Detect which cell encompasses the target text, then output its (x, y) center coordinate. 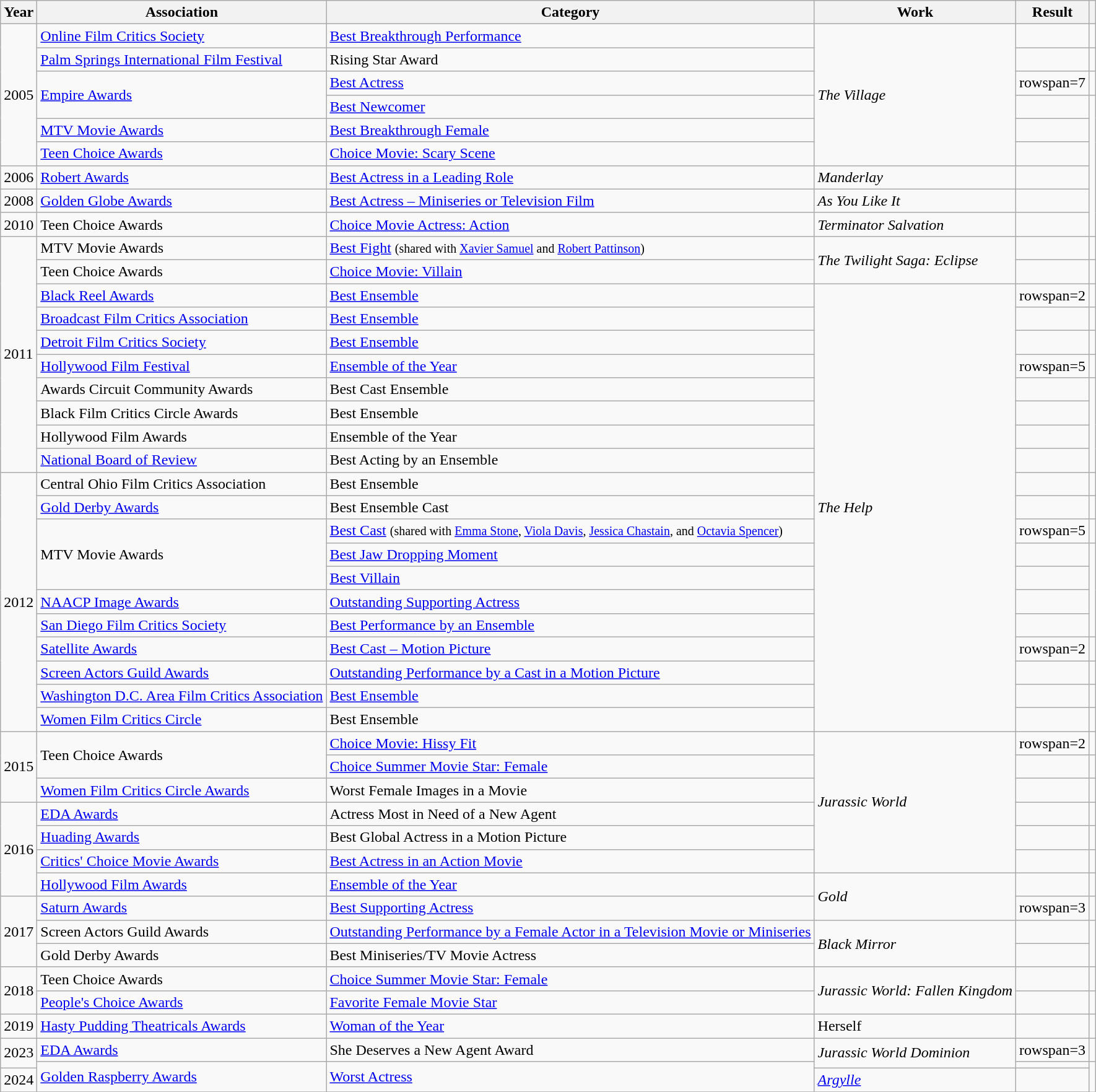
Best Newcomer (570, 107)
Best Acting by an Ensemble (570, 460)
Jurassic World: Fallen Kingdom (915, 990)
Satellite Awards (182, 649)
Detroit Film Critics Society (182, 343)
Woman of the Year (570, 1026)
Jurassic World Dominion (915, 1053)
Work (915, 12)
Gold (915, 896)
Best Miniseries/TV Movie Actress (570, 955)
Herself (915, 1026)
Best Cast – Motion Picture (570, 649)
Best Breakthrough Performance (570, 36)
Year (19, 12)
National Board of Review (182, 460)
Terminator Salvation (915, 224)
2016 (19, 849)
2015 (19, 767)
Best Global Actress in a Motion Picture (570, 837)
Robert Awards (182, 177)
Best Supporting Actress (570, 908)
Women Film Critics Circle (182, 720)
Best Actress in a Leading Role (570, 177)
Best Villain (570, 578)
People's Choice Awards (182, 1002)
Argylle (915, 1080)
2024 (19, 1080)
Best Ensemble Cast (570, 507)
Choice Movie: Villain (570, 271)
Best Actress – Miniseries or Television Film (570, 201)
Hasty Pudding Theatricals Awards (182, 1026)
2005 (19, 95)
2011 (19, 354)
Black Film Critics Circle Awards (182, 413)
Golden Globe Awards (182, 201)
2008 (19, 201)
Best Breakthrough Female (570, 130)
Choice Movie Actress: Action (570, 224)
Palm Springs International Film Festival (182, 59)
Central Ohio Film Critics Association (182, 484)
Best Cast Ensemble (570, 390)
Awards Circuit Community Awards (182, 390)
Empire Awards (182, 95)
Black Mirror (915, 943)
Best Actress (570, 83)
The Help (915, 508)
Outstanding Supporting Actress (570, 601)
Favorite Female Movie Star (570, 1002)
Hollywood Film Festival (182, 366)
Best Fight (shared with Xavier Samuel and Robert Pattinson) (570, 248)
Best Jaw Dropping Moment (570, 554)
Actress Most in Need of a New Agent (570, 814)
2006 (19, 177)
rowspan=7 (1053, 83)
Choice Movie: Hissy Fit (570, 743)
Result (1053, 12)
Outstanding Performance by a Cast in a Motion Picture (570, 672)
Online Film Critics Society (182, 36)
Black Reel Awards (182, 295)
Saturn Awards (182, 908)
NAACP Image Awards (182, 601)
2019 (19, 1026)
The Village (915, 95)
Jurassic World (915, 802)
Washington D.C. Area Film Critics Association (182, 696)
The Twilight Saga: Eclipse (915, 260)
Manderlay (915, 177)
2023 (19, 1053)
Best Actress in an Action Movie (570, 861)
2017 (19, 932)
Critics' Choice Movie Awards (182, 861)
Huading Awards (182, 837)
Worst Female Images in a Movie (570, 790)
Best Cast (shared with Emma Stone, Viola Davis, Jessica Chastain, and Octavia Spencer) (570, 531)
2012 (19, 602)
As You Like It (915, 201)
Outstanding Performance by a Female Actor in a Television Movie or Miniseries (570, 932)
Association (182, 12)
Best Performance by an Ensemble (570, 625)
San Diego Film Critics Society (182, 625)
2010 (19, 224)
Choice Movie: Scary Scene (570, 154)
Worst Actress (570, 1077)
2018 (19, 990)
Broadcast Film Critics Association (182, 319)
Women Film Critics Circle Awards (182, 790)
She Deserves a New Agent Award (570, 1050)
Golden Raspberry Awards (182, 1077)
Category (570, 12)
Rising Star Award (570, 59)
